Capture the cell that displays the provided text and extract its (x, y) central coordinate. 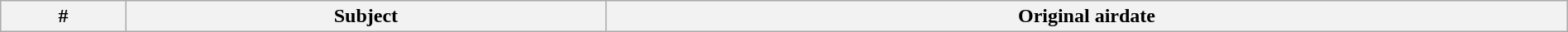
Subject (366, 16)
# (63, 16)
Original airdate (1087, 16)
